Capture the cell that displays the provided text and extract its [X, Y] central coordinate. 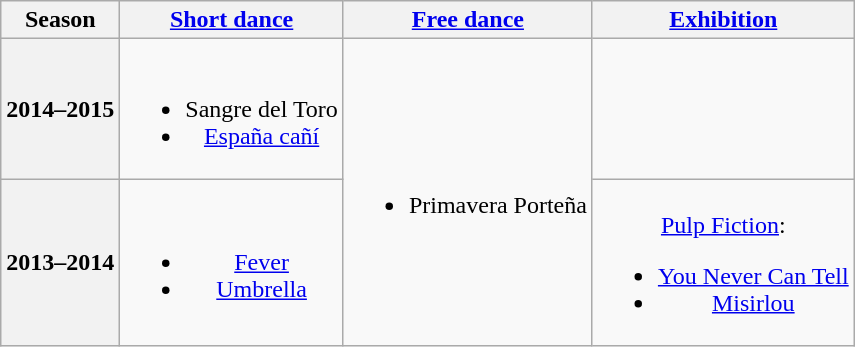
Short dance [232, 20]
2014–2015 [60, 109]
Exhibition [723, 20]
Pulp Fiction:You Never Can Tell Misirlou [723, 262]
Fever Umbrella [232, 262]
2013–2014 [60, 262]
Sangre del Toro España cañí [232, 109]
Season [60, 20]
Free dance [468, 20]
Primavera Porteña [468, 192]
